Find where the given text appears and provide that cell's center as [X, Y] coordinate. 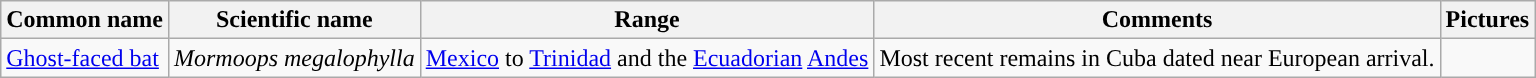
Mormoops megalophylla [294, 58]
Range [647, 20]
Scientific name [294, 20]
Common name [85, 20]
Comments [1157, 20]
Mexico to Trinidad and the Ecuadorian Andes [647, 58]
Pictures [1488, 20]
Most recent remains in Cuba dated near European arrival. [1157, 58]
Ghost-faced bat [85, 58]
